Determine the (x, y) coordinate at the center of the cell enclosing the given text.  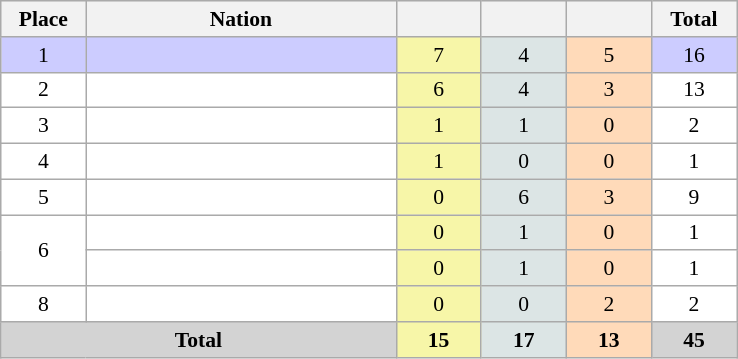
Place (44, 19)
9 (694, 197)
16 (694, 55)
Nation (241, 19)
7 (438, 55)
45 (694, 340)
17 (524, 340)
15 (438, 340)
8 (44, 304)
